Extract the (X, Y) coordinate from the center of the cell holding the provided text.  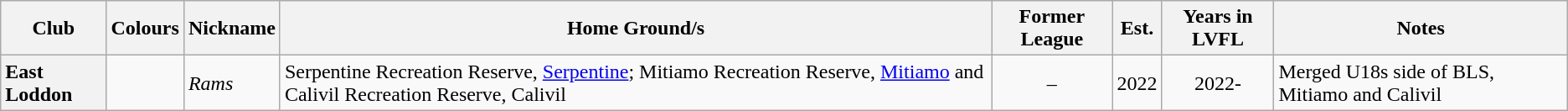
Colours (145, 29)
Years in LVFL (1218, 29)
Rams (231, 82)
Merged U18s side of BLS, Mitiamo and Calivil (1421, 82)
Former League (1052, 29)
Serpentine Recreation Reserve, Serpentine; Mitiamo Recreation Reserve, Mitiamo and Calivil Recreation Reserve, Calivil (635, 82)
Est. (1137, 29)
East Loddon (54, 82)
Notes (1421, 29)
Home Ground/s (635, 29)
2022- (1218, 82)
Nickname (231, 29)
Club (54, 29)
– (1052, 82)
2022 (1137, 82)
